Search for the cell housing the specified text and yield its (X, Y) center coordinate. 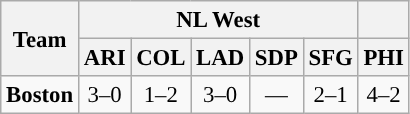
SFG (330, 58)
2–1 (330, 95)
— (277, 95)
4–2 (384, 95)
NL West (218, 20)
Team (40, 38)
Boston (40, 95)
PHI (384, 58)
LAD (220, 58)
ARI (104, 58)
COL (161, 58)
SDP (277, 58)
1–2 (161, 95)
